Identify which cell holds the provided text, then report its [X, Y] central coordinate. 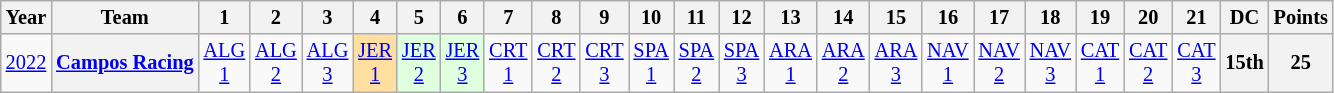
Campos Racing [124, 63]
13 [790, 17]
SPA3 [742, 63]
ALG3 [328, 63]
19 [1100, 17]
21 [1196, 17]
ARA2 [844, 63]
JER2 [419, 63]
2022 [26, 63]
Team [124, 17]
18 [1050, 17]
15th [1244, 63]
14 [844, 17]
ARA3 [896, 63]
SPA1 [652, 63]
NAV2 [1000, 63]
CRT2 [556, 63]
Year [26, 17]
25 [1301, 63]
20 [1148, 17]
3 [328, 17]
ALG1 [224, 63]
9 [604, 17]
DC [1244, 17]
ALG2 [276, 63]
NAV1 [948, 63]
7 [508, 17]
CRT3 [604, 63]
15 [896, 17]
11 [696, 17]
5 [419, 17]
8 [556, 17]
6 [463, 17]
17 [1000, 17]
2 [276, 17]
CRT1 [508, 63]
ARA1 [790, 63]
JER3 [463, 63]
CAT2 [1148, 63]
1 [224, 17]
12 [742, 17]
NAV3 [1050, 63]
Points [1301, 17]
10 [652, 17]
CAT1 [1100, 63]
CAT3 [1196, 63]
JER1 [375, 63]
SPA2 [696, 63]
16 [948, 17]
4 [375, 17]
